Provide the [x, y] coordinate of the cell's center where the given text is located.  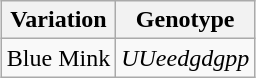
Genotype [186, 20]
Variation [58, 20]
UUeedgdgpp [186, 58]
Blue Mink [58, 58]
